For the text-containing cell, return its midpoint in (x, y) coordinate format. 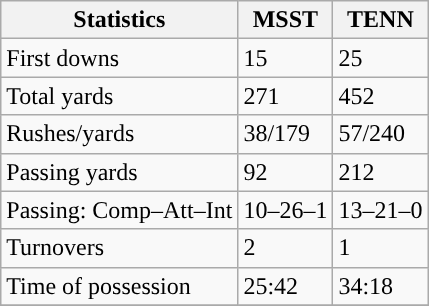
TENN (380, 20)
2 (286, 248)
25:42 (286, 286)
38/179 (286, 134)
Passing: Comp–Att–Int (120, 210)
57/240 (380, 134)
MSST (286, 20)
10–26–1 (286, 210)
271 (286, 96)
13–21–0 (380, 210)
Passing yards (120, 172)
25 (380, 58)
Rushes/yards (120, 134)
Total yards (120, 96)
15 (286, 58)
34:18 (380, 286)
452 (380, 96)
Statistics (120, 20)
Turnovers (120, 248)
Time of possession (120, 286)
1 (380, 248)
First downs (120, 58)
92 (286, 172)
212 (380, 172)
